Locate the cell with the specified text and output its [X, Y] center coordinate. 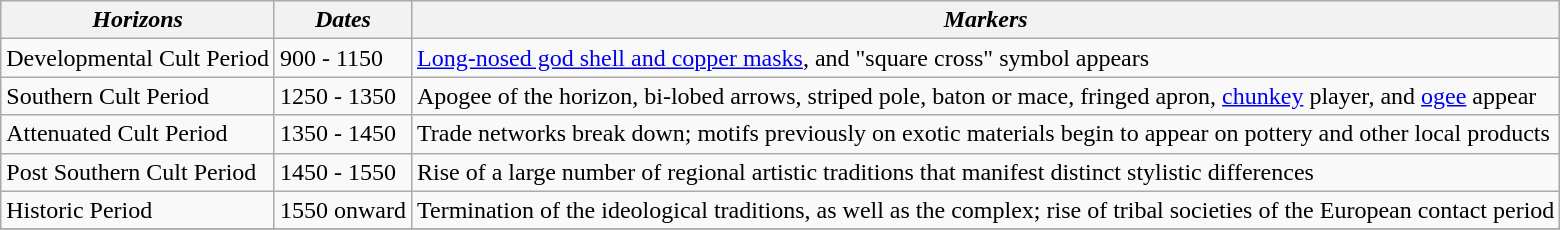
Rise of a large number of regional artistic traditions that manifest distinct stylistic differences [985, 172]
Developmental Cult Period [138, 58]
Termination of the ideological traditions, as well as the complex; rise of tribal societies of the European contact period [985, 210]
1350 - 1450 [342, 134]
Long-nosed god shell and copper masks, and "square cross" symbol appears [985, 58]
Apogee of the horizon, bi-lobed arrows, striped pole, baton or mace, fringed apron, chunkey player, and ogee appear [985, 96]
1450 - 1550 [342, 172]
Southern Cult Period [138, 96]
Post Southern Cult Period [138, 172]
Markers [985, 20]
900 - 1150 [342, 58]
Dates [342, 20]
Attenuated Cult Period [138, 134]
1550 onward [342, 210]
1250 - 1350 [342, 96]
Horizons [138, 20]
Historic Period [138, 210]
Trade networks break down; motifs previously on exotic materials begin to appear on pottery and other local products [985, 134]
